Extract the [x, y] coordinate from the center of the cell holding the provided text.  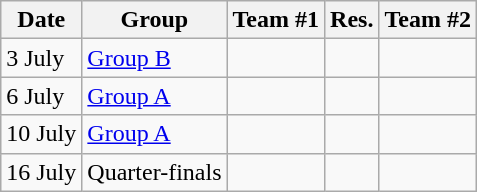
Res. [352, 20]
Date [42, 20]
Team #2 [428, 20]
3 July [42, 58]
10 July [42, 134]
Group [154, 20]
16 July [42, 172]
Team #1 [276, 20]
6 July [42, 96]
Quarter-finals [154, 172]
Group B [154, 58]
